Locate the cell with the specified text and output its [X, Y] center coordinate. 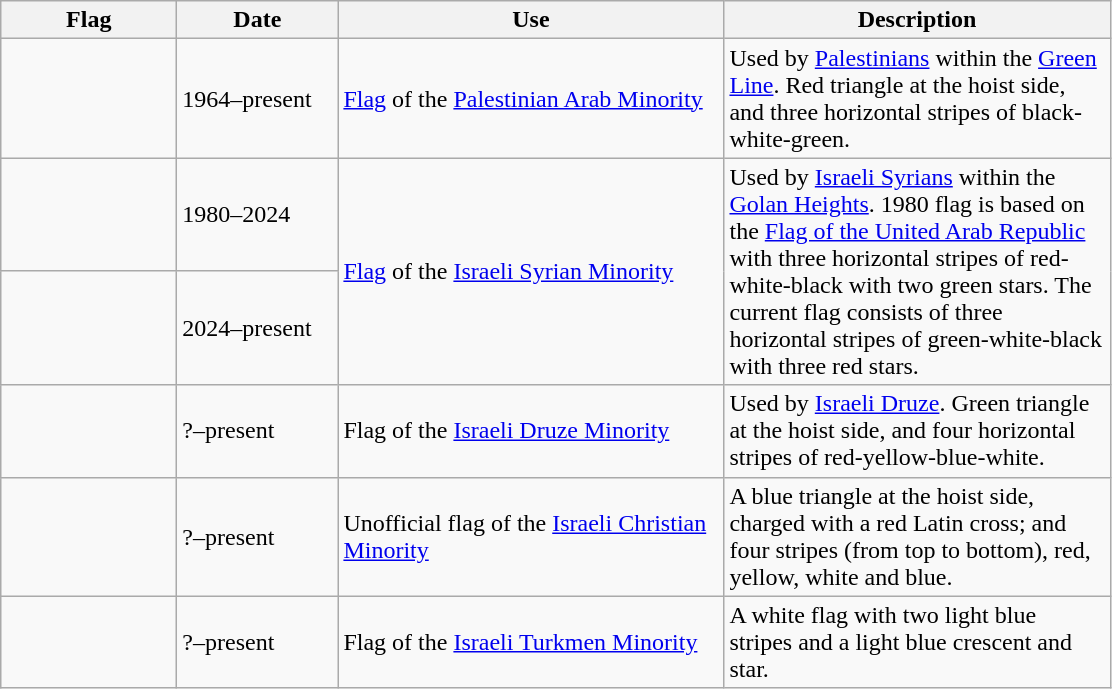
Flag of the Israeli Syrian Minority [531, 272]
Flag of the Israeli Turkmen Minority [531, 642]
Used by Israeli Druze. Green triangle at the hoist side, and four horizontal stripes of red-yellow-blue-white. [917, 431]
Description [917, 20]
Flag of the Israeli Druze Minority [531, 431]
1964–present [258, 98]
Use [531, 20]
A blue triangle at the hoist side, charged with a red Latin cross; and four stripes (from top to bottom), red, yellow, white and blue. [917, 536]
Used by Palestinians within the Green Line. Red triangle at the hoist side, and three horizontal stripes of black-white-green. [917, 98]
Flag of the Palestinian Arab Minority [531, 98]
2024–present [258, 328]
Date [258, 20]
A white flag with two light blue stripes and a light blue crescent and star. [917, 642]
Flag [89, 20]
1980–2024 [258, 215]
Unofficial flag of the Israeli Christian Minority [531, 536]
